Find where the given text appears and provide that cell's center as (X, Y) coordinate. 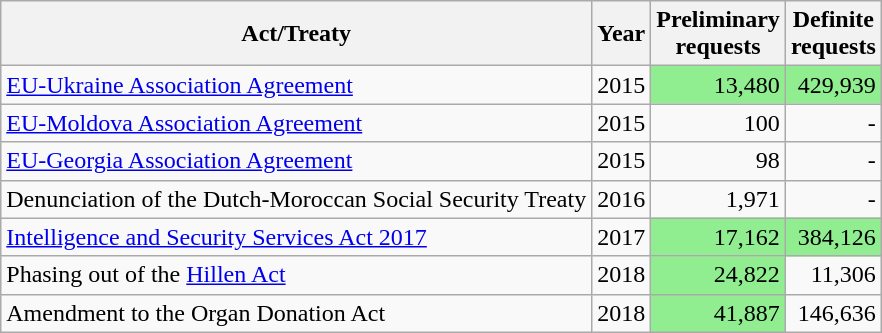
17,162 (718, 237)
13,480 (718, 85)
Phasing out of the Hillen Act (296, 275)
2016 (622, 199)
41,887 (718, 313)
EU-Ukraine Association Agreement (296, 85)
11,306 (833, 275)
Act/Treaty (296, 34)
Preliminaryrequests (718, 34)
24,822 (718, 275)
Year (622, 34)
Intelligence and Security Services Act 2017 (296, 237)
429,939 (833, 85)
2017 (622, 237)
Denunciation of the Dutch-Moroccan Social Security Treaty (296, 199)
EU-Georgia Association Agreement (296, 161)
1,971 (718, 199)
100 (718, 123)
146,636 (833, 313)
Amendment to the Organ Donation Act (296, 313)
384,126 (833, 237)
Definiterequests (833, 34)
98 (718, 161)
EU-Moldova Association Agreement (296, 123)
